Return [X, Y] of the center of cell containing provided text 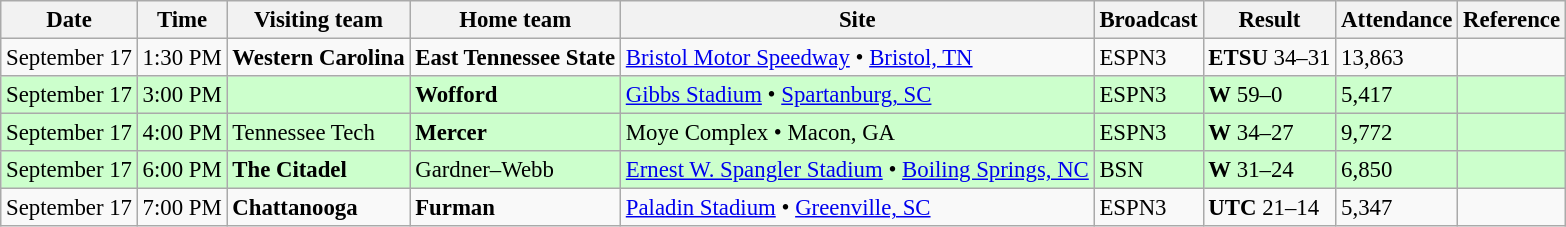
5,347 [1397, 208]
Bristol Motor Speedway • Bristol, TN [857, 58]
13,863 [1397, 58]
Site [857, 20]
BSN [1148, 170]
Tennessee Tech [318, 133]
Chattanooga [318, 208]
Home team [516, 20]
Mercer [516, 133]
Furman [516, 208]
Reference [1512, 20]
ETSU 34–31 [1270, 58]
W 59–0 [1270, 95]
East Tennessee State [516, 58]
W 31–24 [1270, 170]
Paladin Stadium • Greenville, SC [857, 208]
1:30 PM [182, 58]
Gibbs Stadium • Spartanburg, SC [857, 95]
4:00 PM [182, 133]
6:00 PM [182, 170]
Moye Complex • Macon, GA [857, 133]
Attendance [1397, 20]
3:00 PM [182, 95]
Broadcast [1148, 20]
6,850 [1397, 170]
Time [182, 20]
Ernest W. Spangler Stadium • Boiling Springs, NC [857, 170]
5,417 [1397, 95]
W 34–27 [1270, 133]
Date [69, 20]
Visiting team [318, 20]
Gardner–Webb [516, 170]
Wofford [516, 95]
Western Carolina [318, 58]
7:00 PM [182, 208]
The Citadel [318, 170]
9,772 [1397, 133]
UTC 21–14 [1270, 208]
Result [1270, 20]
